Detect which cell encompasses the target text, then output its (X, Y) center coordinate. 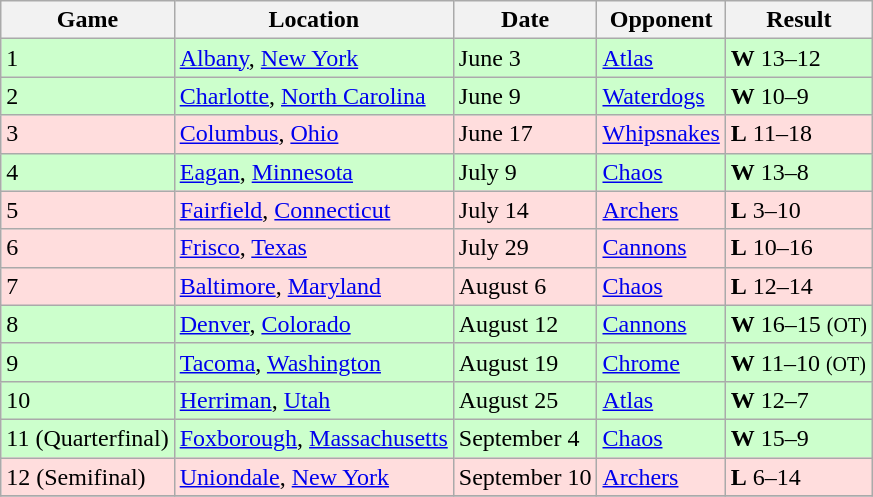
W 13–12 (798, 58)
5 (88, 210)
August 19 (525, 362)
7 (88, 286)
Baltimore, Maryland (314, 286)
Waterdogs (661, 96)
W 15–9 (798, 438)
Denver, Colorado (314, 324)
Albany, New York (314, 58)
Uniondale, New York (314, 477)
L 11–18 (798, 134)
W 13–8 (798, 172)
Columbus, Ohio (314, 134)
July 9 (525, 172)
Charlotte, North Carolina (314, 96)
July 14 (525, 210)
1 (88, 58)
Fairfield, Connecticut (314, 210)
Tacoma, Washington (314, 362)
11 (Quarterfinal) (88, 438)
L 10–16 (798, 248)
Chrome (661, 362)
August 6 (525, 286)
June 17 (525, 134)
September 4 (525, 438)
Game (88, 20)
L 6–14 (798, 477)
W 10–9 (798, 96)
Herriman, Utah (314, 400)
Location (314, 20)
8 (88, 324)
L 3–10 (798, 210)
9 (88, 362)
August 12 (525, 324)
Eagan, Minnesota (314, 172)
W 12–7 (798, 400)
12 (Semifinal) (88, 477)
Result (798, 20)
Date (525, 20)
Whipsnakes (661, 134)
Foxborough, Massachusetts (314, 438)
6 (88, 248)
July 29 (525, 248)
3 (88, 134)
Opponent (661, 20)
W 16–15 (OT) (798, 324)
L 12–14 (798, 286)
W 11–10 (OT) (798, 362)
September 10 (525, 477)
June 9 (525, 96)
4 (88, 172)
10 (88, 400)
June 3 (525, 58)
Frisco, Texas (314, 248)
August 25 (525, 400)
2 (88, 96)
